Scan for the cell matching the given text and deliver its (X, Y) coordinate at center. 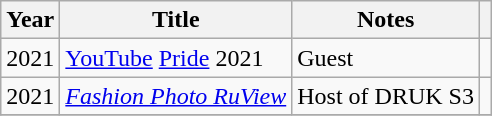
YouTube Pride 2021 (176, 58)
Title (176, 20)
Fashion Photo RuView (176, 96)
Year (30, 20)
Guest (386, 58)
Host of DRUK S3 (386, 96)
Notes (386, 20)
